Provide the (X, Y) coordinate of the cell's center where the given text is located.  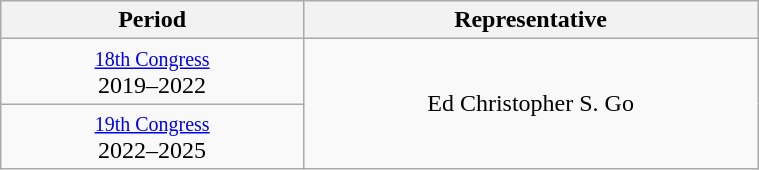
Ed Christopher S. Go (530, 104)
Period (152, 20)
Representative (530, 20)
18th Congress2019–2022 (152, 72)
19th Congress2022–2025 (152, 136)
